Output the [X, Y] coordinate of the center of the cell containing the given text.  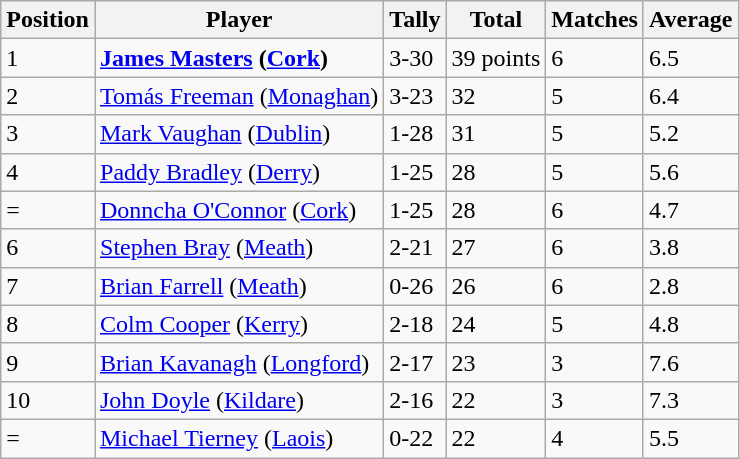
39 points [496, 58]
Michael Tierney (Laois) [238, 438]
Tally [415, 20]
6.5 [690, 58]
Stephen Bray (Meath) [238, 248]
0-22 [415, 438]
23 [496, 362]
7.6 [690, 362]
4.7 [690, 210]
24 [496, 324]
John Doyle (Kildare) [238, 400]
Matches [595, 20]
Average [690, 20]
Paddy Bradley (Derry) [238, 172]
2-21 [415, 248]
8 [48, 324]
26 [496, 286]
3-23 [415, 96]
Colm Cooper (Kerry) [238, 324]
Player [238, 20]
9 [48, 362]
2.8 [690, 286]
2-16 [415, 400]
Position [48, 20]
27 [496, 248]
10 [48, 400]
1 [48, 58]
0-26 [415, 286]
Tomás Freeman (Monaghan) [238, 96]
2 [48, 96]
2-17 [415, 362]
Mark Vaughan (Dublin) [238, 134]
3.8 [690, 248]
3-30 [415, 58]
Brian Kavanagh (Longford) [238, 362]
Donncha O'Connor (Cork) [238, 210]
6.4 [690, 96]
5.5 [690, 438]
32 [496, 96]
31 [496, 134]
7.3 [690, 400]
Brian Farrell (Meath) [238, 286]
4.8 [690, 324]
1-28 [415, 134]
2-18 [415, 324]
James Masters (Cork) [238, 58]
5.6 [690, 172]
7 [48, 286]
Total [496, 20]
5.2 [690, 134]
